Identify which cell holds the provided text, then report its (X, Y) central coordinate. 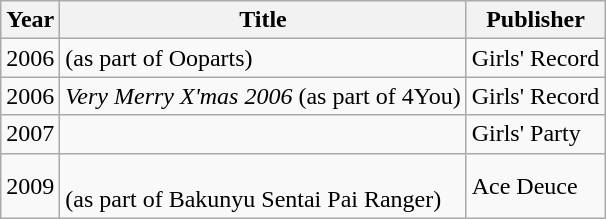
(as part of Bakunyu Sentai Pai Ranger) (263, 186)
Publisher (536, 20)
2007 (30, 134)
Title (263, 20)
(as part of Ooparts) (263, 58)
2009 (30, 186)
Girls' Party (536, 134)
Ace Deuce (536, 186)
Year (30, 20)
Very Merry X'mas 2006 (as part of 4You) (263, 96)
